Return [x, y] of the center of cell containing provided text 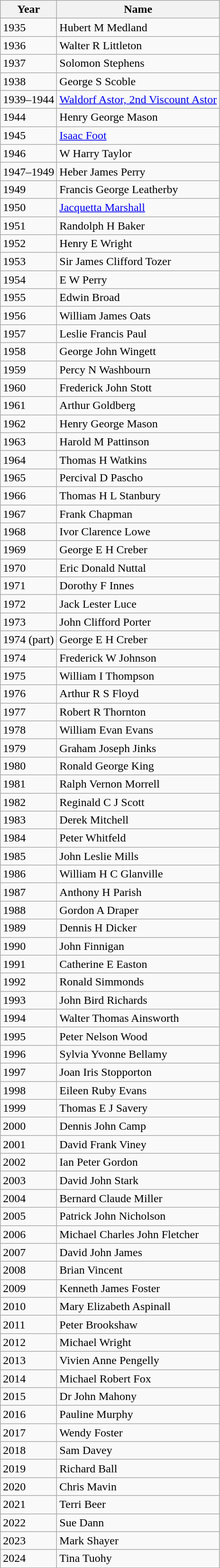
Percival D Pascho [138, 478]
Wendy Foster [138, 1433]
1944 [28, 117]
Name [138, 9]
1960 [28, 388]
David Frank Viney [138, 1144]
1956 [28, 316]
Sir James Clifford Tozer [138, 262]
2018 [28, 1451]
2016 [28, 1415]
Frederick John Stott [138, 388]
1983 [28, 820]
2024 [28, 1559]
Leslie Francis Paul [138, 334]
2019 [28, 1469]
Vivien Anne Pengelly [138, 1360]
Ivor Clarence Lowe [138, 532]
Michael Wright [138, 1342]
1958 [28, 352]
Terri Beer [138, 1505]
Ronald Simmonds [138, 982]
Edwin Broad [138, 298]
Frank Chapman [138, 514]
2009 [28, 1288]
Sylvia Yvonne Bellamy [138, 1054]
1975 [28, 676]
1961 [28, 406]
1937 [28, 63]
Sam Davey [138, 1451]
Reginald C J Scott [138, 802]
2020 [28, 1487]
1965 [28, 478]
Hubert M Medland [138, 27]
Isaac Foot [138, 135]
George S Scoble [138, 81]
Arthur Goldberg [138, 406]
Mary Elizabeth Aspinall [138, 1306]
William James Oats [138, 316]
Frederick W Johnson [138, 658]
1987 [28, 892]
William I Thompson [138, 676]
Dennis H Dicker [138, 928]
1970 [28, 568]
Jack Lester Luce [138, 604]
Ian Peter Gordon [138, 1162]
Walter R Littleton [138, 45]
Dennis John Camp [138, 1126]
1977 [28, 712]
Robert R Thornton [138, 712]
Anthony H Parish [138, 892]
1974 [28, 658]
Richard Ball [138, 1469]
1959 [28, 370]
Peter Whitfeld [138, 838]
1968 [28, 532]
1964 [28, 460]
Brian Vincent [138, 1270]
2004 [28, 1198]
Solomon Stephens [138, 63]
1985 [28, 856]
2013 [28, 1360]
1993 [28, 1000]
Peter Brookshaw [138, 1324]
2001 [28, 1144]
1957 [28, 334]
George John Wingett [138, 352]
W Harry Taylor [138, 153]
Eric Donald Nuttal [138, 568]
1997 [28, 1072]
2011 [28, 1324]
1953 [28, 262]
1963 [28, 442]
1955 [28, 298]
Arthur R S Floyd [138, 694]
1980 [28, 766]
1989 [28, 928]
2006 [28, 1234]
1990 [28, 946]
1994 [28, 1018]
Michael Charles John Fletcher [138, 1234]
Mark Shayer [138, 1541]
Walter Thomas Ainsworth [138, 1018]
1950 [28, 207]
Patrick John Nicholson [138, 1216]
John Clifford Porter [138, 622]
Thomas H Watkins [138, 460]
John Finnigan [138, 946]
1974 (part) [28, 640]
1986 [28, 874]
Jacquetta Marshall [138, 207]
Derek Mitchell [138, 820]
2010 [28, 1306]
Peter Nelson Wood [138, 1036]
Chris Mavin [138, 1487]
1981 [28, 784]
2002 [28, 1162]
Eileen Ruby Evans [138, 1090]
Percy N Washbourn [138, 370]
Thomas H L Stanbury [138, 496]
Dorothy F Innes [138, 586]
Michael Robert Fox [138, 1379]
2015 [28, 1397]
1971 [28, 586]
1949 [28, 189]
1976 [28, 694]
1967 [28, 514]
Kenneth James Foster [138, 1288]
2017 [28, 1433]
1954 [28, 280]
1938 [28, 81]
John Bird Richards [138, 1000]
1935 [28, 27]
1966 [28, 496]
1979 [28, 748]
William H C Glanville [138, 874]
2000 [28, 1126]
1996 [28, 1054]
Year [28, 9]
2007 [28, 1252]
Ronald George King [138, 766]
1978 [28, 730]
2023 [28, 1541]
1936 [28, 45]
1972 [28, 604]
1947–1949 [28, 171]
1995 [28, 1036]
Bernard Claude Miller [138, 1198]
Catherine E Easton [138, 964]
Tina Tuohy [138, 1559]
1999 [28, 1108]
1982 [28, 802]
David John Stark [138, 1180]
1945 [28, 135]
2021 [28, 1505]
1988 [28, 910]
Joan Iris Stopporton [138, 1072]
1984 [28, 838]
Heber James Perry [138, 171]
Pauline Murphy [138, 1415]
Dr John Mahony [138, 1397]
2014 [28, 1379]
Ralph Vernon Morrell [138, 784]
William Evan Evans [138, 730]
1998 [28, 1090]
2005 [28, 1216]
Sue Dann [138, 1523]
Randolph H Baker [138, 226]
1991 [28, 964]
2022 [28, 1523]
Thomas E J Savery [138, 1108]
John Leslie Mills [138, 856]
Francis George Leatherby [138, 189]
1951 [28, 226]
David John James [138, 1252]
Harold M Pattinson [138, 442]
Graham Joseph Jinks [138, 748]
2012 [28, 1342]
1962 [28, 424]
Waldorf Astor, 2nd Viscount Astor [138, 99]
Henry E Wright [138, 244]
1992 [28, 982]
1969 [28, 550]
1946 [28, 153]
1952 [28, 244]
Gordon A Draper [138, 910]
1939–1944 [28, 99]
2003 [28, 1180]
E W Perry [138, 280]
1973 [28, 622]
2008 [28, 1270]
